Extract the (X, Y) coordinate from the center of the cell holding the provided text.  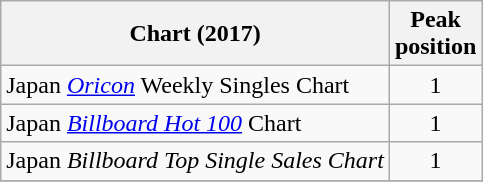
Japan Billboard Top Single Sales Chart (196, 161)
Japan Billboard Hot 100 Chart (196, 123)
Japan Oricon Weekly Singles Chart (196, 85)
Chart (2017) (196, 34)
Peakposition (435, 34)
